Determine the [x, y] coordinate at the center of the cell enclosing the given text.  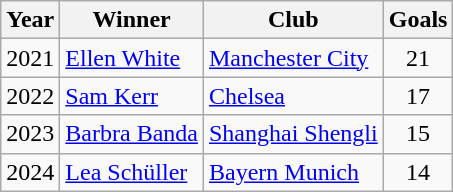
21 [418, 58]
Ellen White [132, 58]
15 [418, 134]
Winner [132, 20]
Manchester City [293, 58]
Bayern Munich [293, 172]
2024 [30, 172]
Barbra Banda [132, 134]
Goals [418, 20]
Club [293, 20]
Year [30, 20]
2023 [30, 134]
2021 [30, 58]
Sam Kerr [132, 96]
Lea Schüller [132, 172]
Shanghai Shengli [293, 134]
Chelsea [293, 96]
2022 [30, 96]
14 [418, 172]
17 [418, 96]
